Return the (x, y) coordinate for the center point of the cell that contains the specified text.  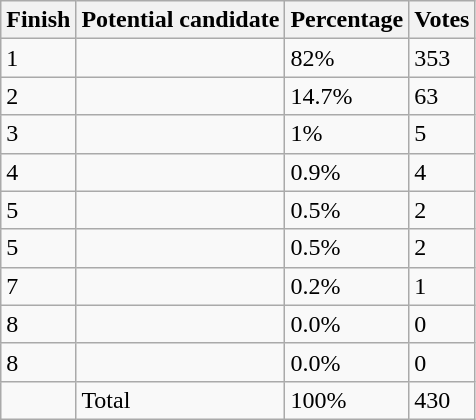
Total (180, 400)
1% (347, 134)
0.2% (347, 286)
Potential candidate (180, 20)
100% (347, 400)
430 (442, 400)
82% (347, 58)
Percentage (347, 20)
63 (442, 96)
7 (38, 286)
Votes (442, 20)
14.7% (347, 96)
3 (38, 134)
0.9% (347, 172)
Finish (38, 20)
353 (442, 58)
